Capture the cell that displays the provided text and extract its [X, Y] central coordinate. 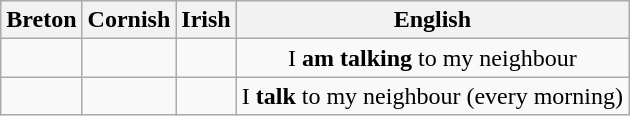
Cornish [129, 20]
Irish [206, 20]
Breton [42, 20]
I am talking to my neighbour [432, 58]
I talk to my neighbour (every morning) [432, 96]
English [432, 20]
